Find where the given text appears and provide that cell's center as [x, y] coordinate. 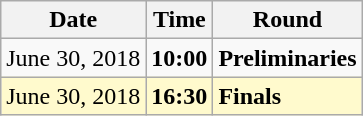
10:00 [180, 58]
16:30 [180, 96]
Time [180, 20]
Date [74, 20]
Round [288, 20]
Preliminaries [288, 58]
Finals [288, 96]
